Detect which cell encompasses the target text, then output its (X, Y) center coordinate. 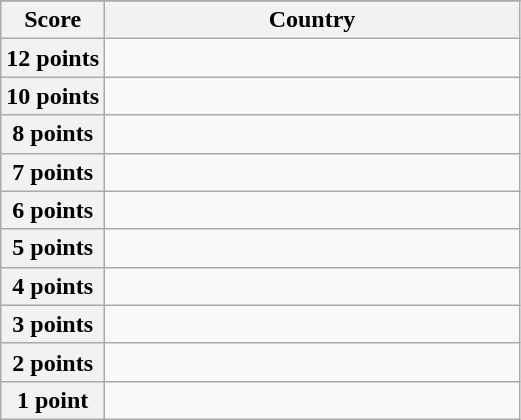
10 points (53, 96)
2 points (53, 362)
6 points (53, 210)
7 points (53, 172)
8 points (53, 134)
3 points (53, 324)
1 point (53, 400)
5 points (53, 248)
Country (312, 20)
4 points (53, 286)
12 points (53, 58)
Score (53, 20)
